From the cell containing the given text, extract its center point as [X, Y] coordinate. 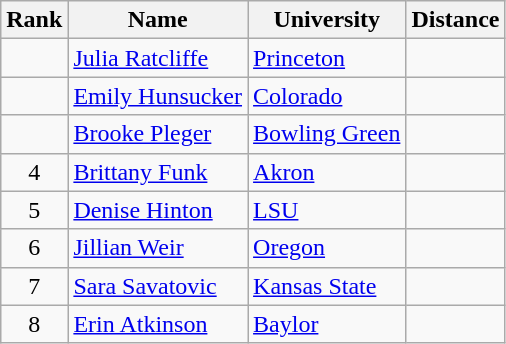
Name [158, 20]
Distance [456, 20]
Emily Hunsucker [158, 96]
Brittany Funk [158, 172]
Erin Atkinson [158, 324]
Julia Ratcliffe [158, 58]
Colorado [327, 96]
Jillian Weir [158, 248]
Princeton [327, 58]
6 [34, 248]
University [327, 20]
5 [34, 210]
8 [34, 324]
Oregon [327, 248]
Akron [327, 172]
Rank [34, 20]
Denise Hinton [158, 210]
4 [34, 172]
Brooke Pleger [158, 134]
LSU [327, 210]
7 [34, 286]
Bowling Green [327, 134]
Kansas State [327, 286]
Baylor [327, 324]
Sara Savatovic [158, 286]
